Return [X, Y] of the center of cell containing provided text 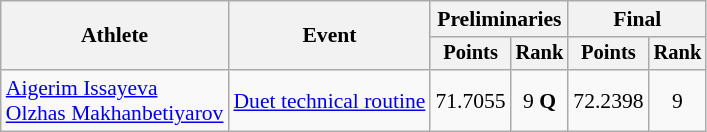
Final [637, 19]
Duet technical routine [329, 100]
Aigerim IssayevaOlzhas Makhanbetiyarov [115, 100]
Athlete [115, 36]
72.2398 [608, 100]
Preliminaries [499, 19]
Event [329, 36]
9 [678, 100]
71.7055 [470, 100]
9 Q [540, 100]
